From the cell containing the given text, extract its center point as (X, Y) coordinate. 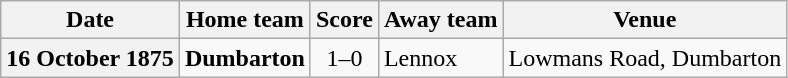
Venue (645, 20)
Lowmans Road, Dumbarton (645, 58)
16 October 1875 (90, 58)
Score (344, 20)
Away team (440, 20)
Lennox (440, 58)
Date (90, 20)
Home team (244, 20)
1–0 (344, 58)
Dumbarton (244, 58)
